Capture the cell that displays the provided text and extract its [X, Y] central coordinate. 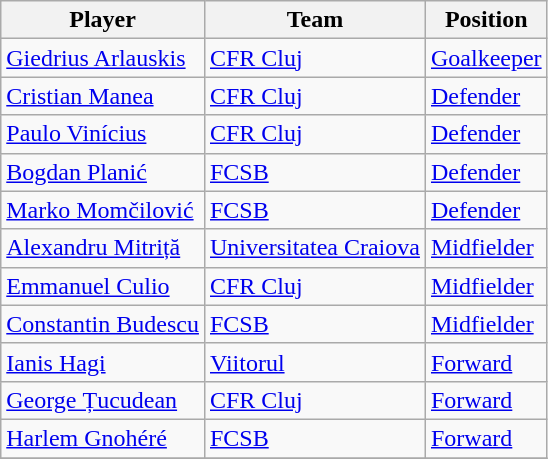
Universitatea Craiova [314, 248]
Constantin Budescu [103, 324]
Harlem Gnohéré [103, 438]
Cristian Manea [103, 96]
Emmanuel Culio [103, 286]
Team [314, 20]
George Țucudean [103, 400]
Bogdan Planić [103, 172]
Position [486, 20]
Giedrius Arlauskis [103, 58]
Viitorul [314, 362]
Alexandru Mitriță [103, 248]
Marko Momčilović [103, 210]
Goalkeeper [486, 58]
Paulo Vinícius [103, 134]
Ianis Hagi [103, 362]
Player [103, 20]
